For the text-containing cell, return its midpoint in (X, Y) coordinate format. 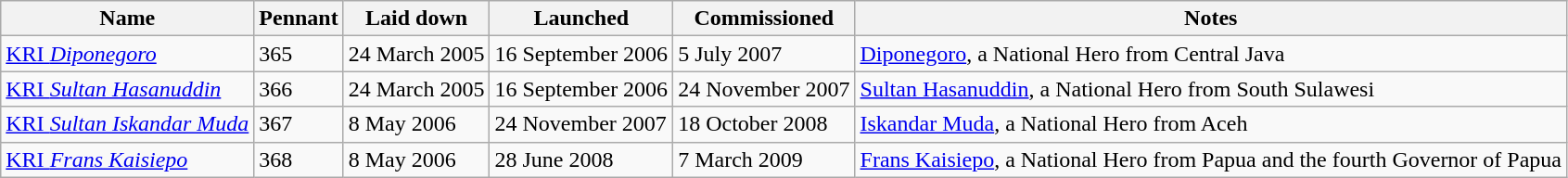
365 (299, 54)
Launched (581, 19)
Laid down (416, 19)
KRI Frans Kaisiepo (128, 159)
KRI Sultan Iskandar Muda (128, 124)
Name (128, 19)
5 July 2007 (764, 54)
Iskandar Muda, a National Hero from Aceh (1211, 124)
KRI Sultan Hasanuddin (128, 89)
368 (299, 159)
28 June 2008 (581, 159)
Diponegoro, a National Hero from Central Java (1211, 54)
367 (299, 124)
Commissioned (764, 19)
KRI Diponegoro (128, 54)
Frans Kaisiepo, a National Hero from Papua and the fourth Governor of Papua (1211, 159)
Sultan Hasanuddin, a National Hero from South Sulawesi (1211, 89)
18 October 2008 (764, 124)
366 (299, 89)
7 March 2009 (764, 159)
Notes (1211, 19)
Pennant (299, 19)
